Find where the given text appears and provide that cell's center as [x, y] coordinate. 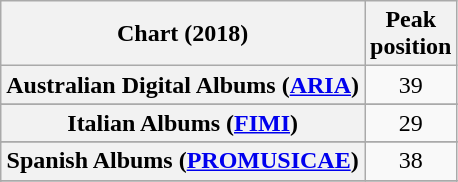
Italian Albums (FIMI) [183, 123]
Spanish Albums (PROMUSICAE) [183, 161]
Chart (2018) [183, 34]
39 [411, 85]
Peak position [411, 34]
Australian Digital Albums (ARIA) [183, 85]
38 [411, 161]
29 [411, 123]
